Locate the cell with the specified text and output its [x, y] center coordinate. 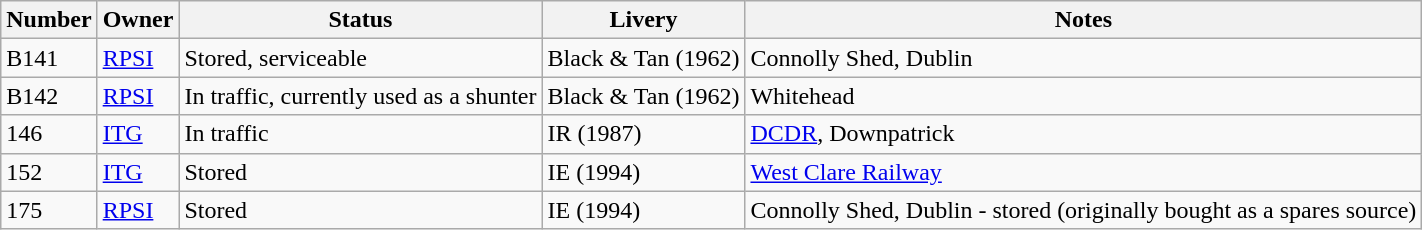
IR (1987) [644, 134]
In traffic, currently used as a shunter [360, 96]
175 [49, 210]
Whitehead [1084, 96]
Status [360, 20]
DCDR, Downpatrick [1084, 134]
Number [49, 20]
West Clare Railway [1084, 172]
Livery [644, 20]
Connolly Shed, Dublin [1084, 58]
Notes [1084, 20]
Owner [138, 20]
152 [49, 172]
B141 [49, 58]
146 [49, 134]
In traffic [360, 134]
Connolly Shed, Dublin - stored (originally bought as a spares source) [1084, 210]
Stored, serviceable [360, 58]
B142 [49, 96]
